Locate the cell with the specified text and output its (x, y) center coordinate. 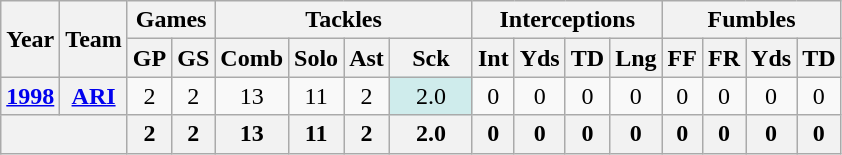
FF (682, 58)
Ast (367, 58)
Lng (636, 58)
Interceptions (567, 20)
Year (30, 39)
FR (724, 58)
Comb (252, 58)
Games (170, 20)
1998 (30, 96)
Fumbles (752, 20)
GP (149, 58)
Int (493, 58)
Sck (430, 58)
GS (194, 58)
Solo (316, 58)
ARI (94, 96)
Team (94, 39)
Tackles (344, 20)
